Return [X, Y] of the center of cell containing provided text 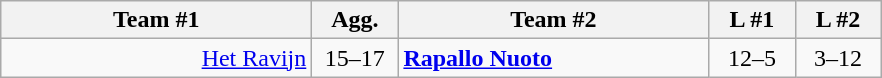
Het Ravijn [156, 58]
L #1 [752, 20]
15–17 [355, 58]
Rapallo Nuoto [554, 58]
12–5 [752, 58]
Agg. [355, 20]
L #2 [838, 20]
3–12 [838, 58]
Team #2 [554, 20]
Team #1 [156, 20]
